Capture the cell that displays the provided text and extract its (x, y) central coordinate. 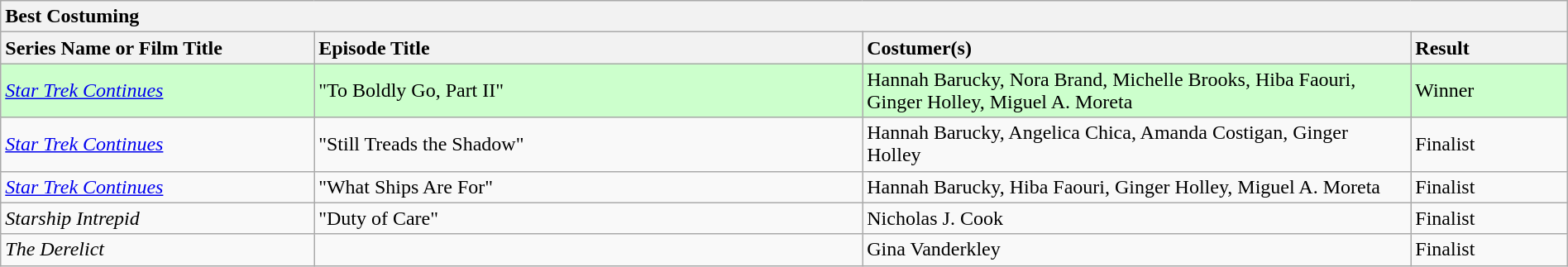
Gina Vanderkley (1136, 250)
Starship Intrepid (157, 218)
Winner (1489, 91)
"Duty of Care" (589, 218)
Best Costuming (784, 17)
Hannah Barucky, Nora Brand, Michelle Brooks, Hiba Faouri, Ginger Holley, Miguel A. Moreta (1136, 91)
Hannah Barucky, Hiba Faouri, Ginger Holley, Miguel A. Moreta (1136, 187)
Nicholas J. Cook (1136, 218)
The Derelict (157, 250)
Series Name or Film Title (157, 48)
Costumer(s) (1136, 48)
Hannah Barucky, Angelica Chica, Amanda Costigan, Ginger Holley (1136, 144)
"Still Treads the Shadow" (589, 144)
Result (1489, 48)
Episode Title (589, 48)
"What Ships Are For" (589, 187)
"To Boldly Go, Part II" (589, 91)
